Identify which cell holds the provided text, then report its (X, Y) central coordinate. 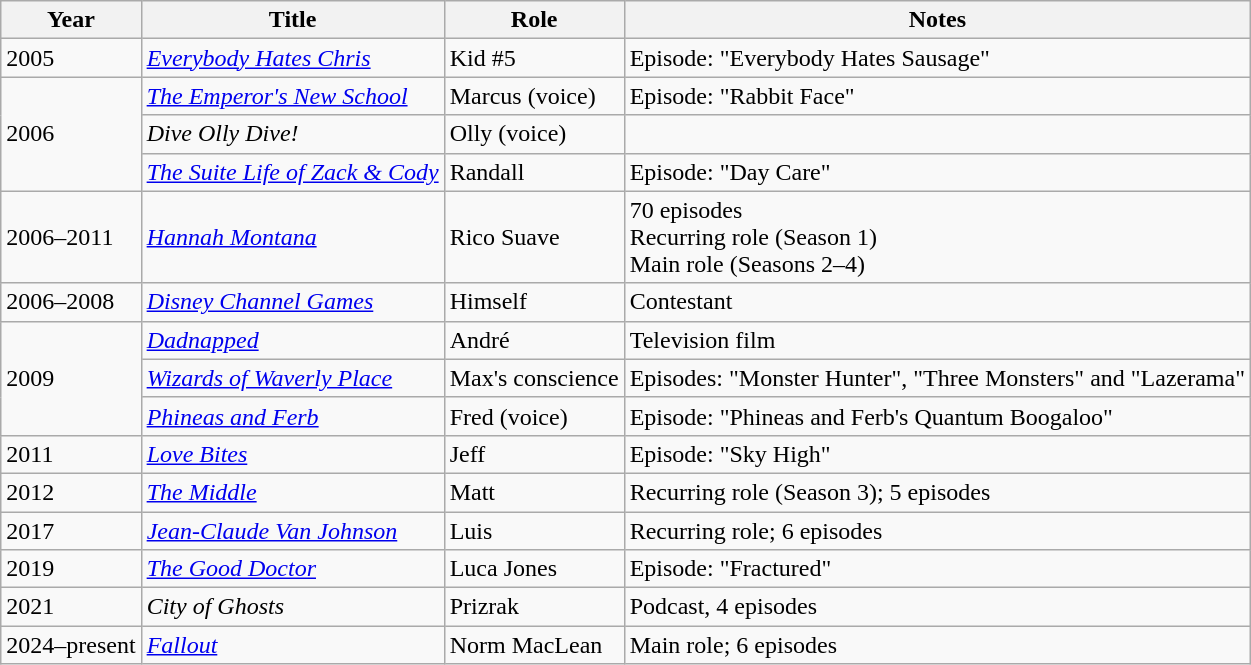
2012 (71, 492)
Jean-Claude Van Johnson (292, 531)
2006–2008 (71, 302)
Episode: "Sky High" (937, 454)
The Emperor's New School (292, 96)
Randall (534, 172)
Episodes: "Monster Hunter", "Three Monsters" and "Lazerama" (937, 378)
Norm MacLean (534, 645)
Main role; 6 episodes (937, 645)
Kid #5 (534, 58)
Recurring role (Season 3); 5 episodes (937, 492)
Year (71, 20)
Dive Olly Dive! (292, 134)
Episode: "Rabbit Face" (937, 96)
Hannah Montana (292, 237)
Episode: "Fractured" (937, 569)
Wizards of Waverly Place (292, 378)
Phineas and Ferb (292, 416)
Olly (voice) (534, 134)
Fallout (292, 645)
2017 (71, 531)
The Suite Life of Zack & Cody (292, 172)
Television film (937, 340)
Max's conscience (534, 378)
Recurring role; 6 episodes (937, 531)
2021 (71, 607)
Luis (534, 531)
The Good Doctor (292, 569)
Role (534, 20)
Contestant (937, 302)
Rico Suave (534, 237)
Prizrak (534, 607)
2009 (71, 378)
2005 (71, 58)
Notes (937, 20)
Disney Channel Games (292, 302)
Himself (534, 302)
Title (292, 20)
The Middle (292, 492)
Episode: "Day Care" (937, 172)
2006–2011 (71, 237)
City of Ghosts (292, 607)
Episode: "Phineas and Ferb's Quantum Boogaloo" (937, 416)
2011 (71, 454)
Marcus (voice) (534, 96)
Everybody Hates Chris (292, 58)
Podcast, 4 episodes (937, 607)
André (534, 340)
Love Bites (292, 454)
70 episodesRecurring role (Season 1)Main role (Seasons 2–4) (937, 237)
2019 (71, 569)
2024–present (71, 645)
Fred (voice) (534, 416)
Episode: "Everybody Hates Sausage" (937, 58)
Jeff (534, 454)
Luca Jones (534, 569)
Dadnapped (292, 340)
2006 (71, 134)
Matt (534, 492)
